From the cell containing the given text, extract its center point as [x, y] coordinate. 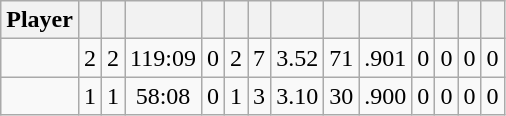
.900 [386, 96]
58:08 [164, 96]
3 [260, 96]
3.52 [298, 58]
3.10 [298, 96]
Player [40, 20]
119:09 [164, 58]
.901 [386, 58]
71 [342, 58]
30 [342, 96]
7 [260, 58]
